Scan for the cell matching the given text and deliver its (X, Y) coordinate at center. 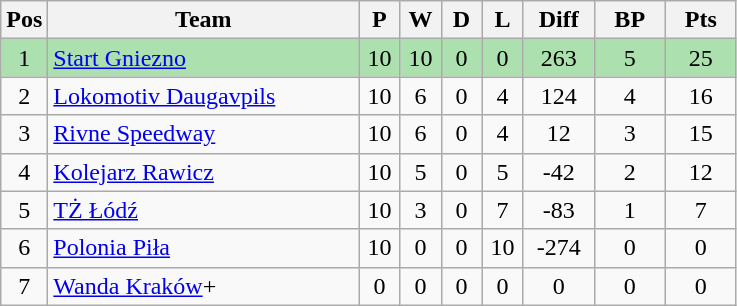
Pos (24, 20)
25 (700, 58)
263 (558, 58)
Lokomotiv Daugavpils (204, 96)
P (380, 20)
-274 (558, 248)
Pts (700, 20)
D (462, 20)
TŻ Łódź (204, 210)
Diff (558, 20)
Start Gniezno (204, 58)
124 (558, 96)
15 (700, 134)
16 (700, 96)
W (420, 20)
-83 (558, 210)
Rivne Speedway (204, 134)
Polonia Piła (204, 248)
BP (630, 20)
Wanda Kraków+ (204, 286)
Team (204, 20)
-42 (558, 172)
Kolejarz Rawicz (204, 172)
L (502, 20)
